Detect which cell encompasses the target text, then output its [X, Y] center coordinate. 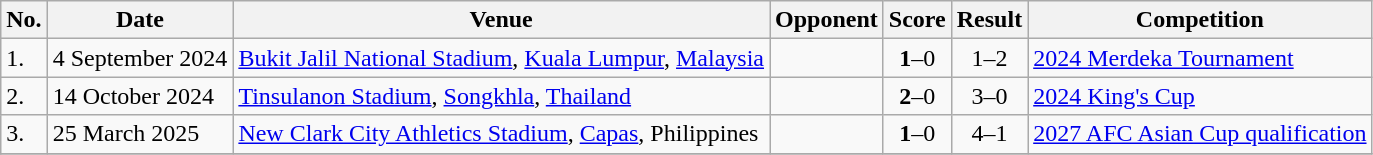
Date [140, 20]
Venue [502, 20]
New Clark City Athletics Stadium, Capas, Philippines [502, 134]
Score [917, 20]
4–1 [989, 134]
Tinsulanon Stadium, Songkhla, Thailand [502, 96]
1. [24, 58]
No. [24, 20]
2024 Merdeka Tournament [1200, 58]
Result [989, 20]
2. [24, 96]
3. [24, 134]
3–0 [989, 96]
14 October 2024 [140, 96]
4 September 2024 [140, 58]
2024 King's Cup [1200, 96]
25 March 2025 [140, 134]
Opponent [827, 20]
Bukit Jalil National Stadium, Kuala Lumpur, Malaysia [502, 58]
Competition [1200, 20]
2027 AFC Asian Cup qualification [1200, 134]
2–0 [917, 96]
1–2 [989, 58]
